Identify which cell holds the provided text, then report its (x, y) central coordinate. 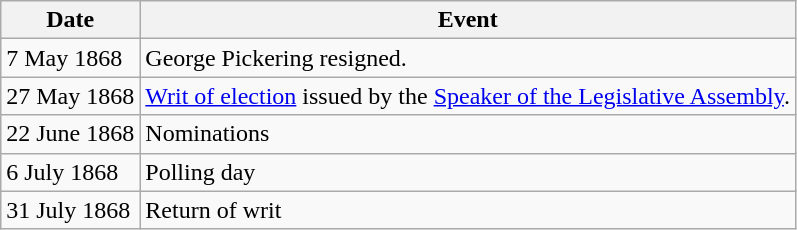
6 July 1868 (70, 172)
Nominations (468, 134)
27 May 1868 (70, 96)
George Pickering resigned. (468, 58)
Date (70, 20)
Polling day (468, 172)
7 May 1868 (70, 58)
22 June 1868 (70, 134)
Event (468, 20)
31 July 1868 (70, 210)
Writ of election issued by the Speaker of the Legislative Assembly. (468, 96)
Return of writ (468, 210)
